Return the (x, y) coordinate for the center point of the cell that contains the specified text.  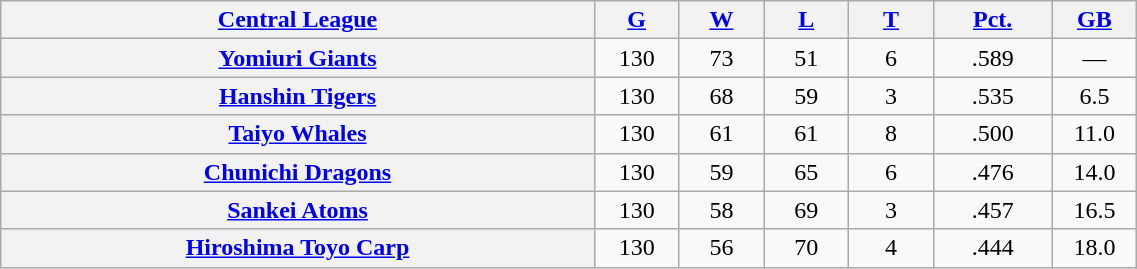
GB (1094, 20)
73 (722, 58)
8 (892, 134)
L (806, 20)
58 (722, 210)
Hiroshima Toyo Carp (298, 248)
W (722, 20)
70 (806, 248)
Yomiuri Giants (298, 58)
18.0 (1094, 248)
69 (806, 210)
Central League (298, 20)
51 (806, 58)
.589 (992, 58)
G (636, 20)
.444 (992, 248)
14.0 (1094, 172)
16.5 (1094, 210)
65 (806, 172)
11.0 (1094, 134)
Hanshin Tigers (298, 96)
.476 (992, 172)
Taiyo Whales (298, 134)
56 (722, 248)
.535 (992, 96)
Pct. (992, 20)
68 (722, 96)
— (1094, 58)
.500 (992, 134)
Sankei Atoms (298, 210)
Chunichi Dragons (298, 172)
6.5 (1094, 96)
T (892, 20)
.457 (992, 210)
4 (892, 248)
